Detect which cell encompasses the target text, then output its (x, y) center coordinate. 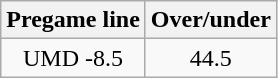
Over/under (210, 20)
44.5 (210, 58)
UMD -8.5 (74, 58)
Pregame line (74, 20)
